Find where the given text appears and provide that cell's center as (x, y) coordinate. 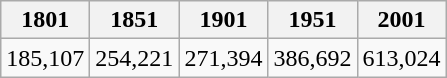
386,692 (312, 58)
271,394 (224, 58)
2001 (402, 20)
185,107 (46, 58)
1901 (224, 20)
1851 (134, 20)
254,221 (134, 58)
1951 (312, 20)
613,024 (402, 58)
1801 (46, 20)
